Scan for the cell matching the given text and deliver its [x, y] coordinate at center. 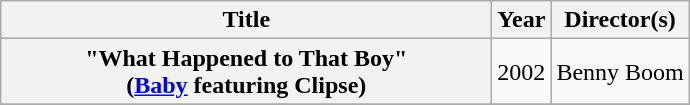
Director(s) [620, 20]
Year [522, 20]
Title [246, 20]
"What Happened to That Boy"(Baby featuring Clipse) [246, 72]
Benny Boom [620, 72]
2002 [522, 72]
